Return [X, Y] of the center of cell containing provided text 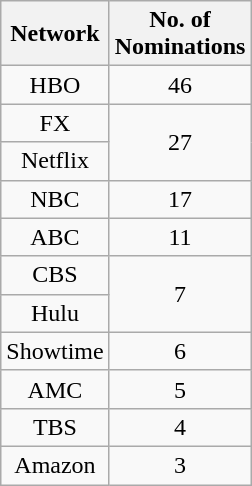
No. ofNominations [180, 34]
Amazon [55, 465]
CBS [55, 275]
46 [180, 85]
Netflix [55, 161]
4 [180, 427]
HBO [55, 85]
17 [180, 199]
Hulu [55, 313]
7 [180, 294]
FX [55, 123]
Showtime [55, 351]
AMC [55, 389]
NBC [55, 199]
ABC [55, 237]
6 [180, 351]
11 [180, 237]
27 [180, 142]
Network [55, 34]
TBS [55, 427]
5 [180, 389]
3 [180, 465]
